Output the (x, y) coordinate of the center of the cell containing the given text.  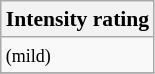
(mild) (78, 55)
Intensity rating (78, 19)
